Return the [x, y] coordinate for the center point of the cell that contains the specified text.  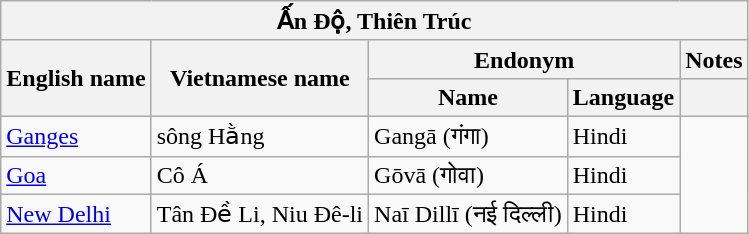
Ganges [76, 136]
Ấn Độ, Thiên Trúc [374, 21]
Goa [76, 175]
New Delhi [76, 214]
Gangā (गंगा) [468, 136]
Name [468, 97]
English name [76, 78]
Notes [714, 59]
Endonym [524, 59]
Tân Đề Li, Niu Đê-li [260, 214]
Vietnamese name [260, 78]
Language [623, 97]
sông Hằng [260, 136]
Cô Á [260, 175]
Naī Dillī (नई दिल्ली) [468, 214]
Gōvā (गोवा) [468, 175]
